Output the (x, y) coordinate of the center of the cell containing the given text.  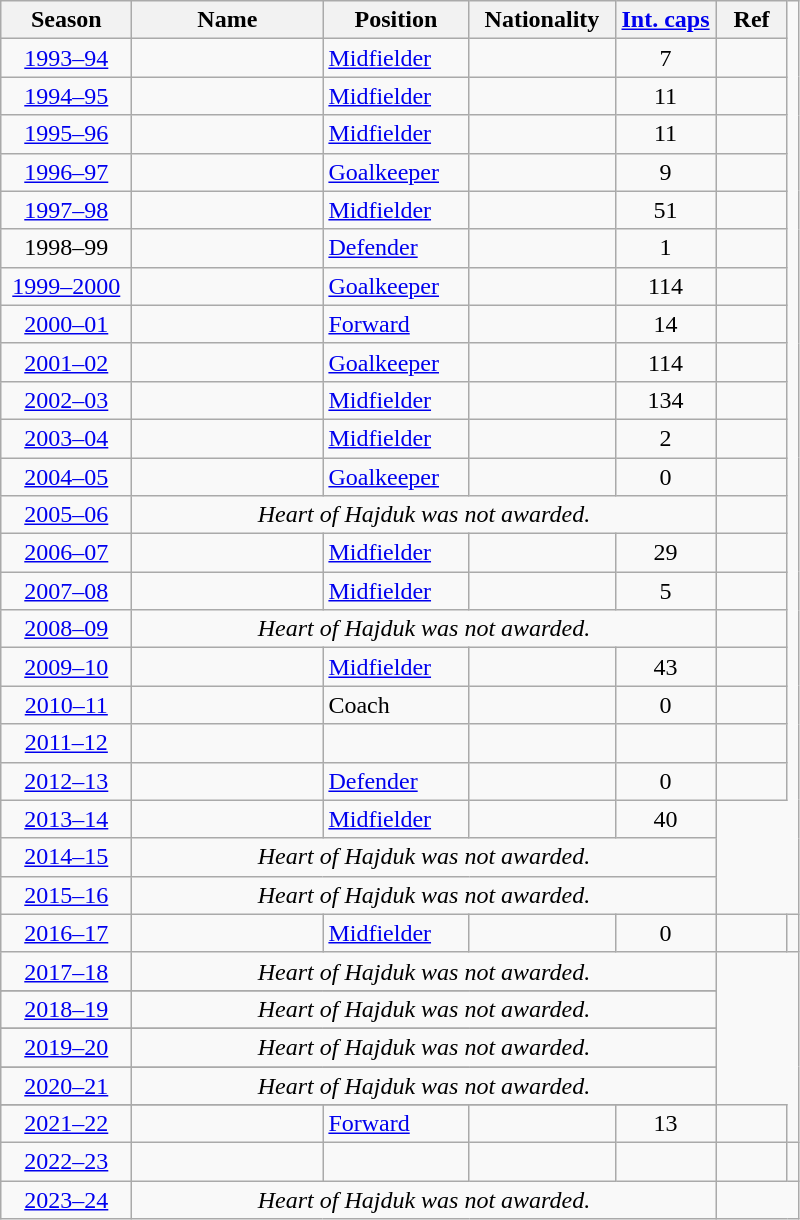
9 (666, 172)
2016–17 (66, 933)
2006–07 (66, 553)
5 (666, 591)
1 (666, 248)
1997–98 (66, 210)
2020–21 (66, 1085)
2014–15 (66, 857)
Position (396, 20)
2019–20 (66, 1047)
1993–94 (66, 58)
40 (666, 819)
2011–12 (66, 743)
Ref (752, 20)
2010–11 (66, 705)
134 (666, 400)
Nationality (542, 20)
Season (66, 20)
14 (666, 324)
7 (666, 58)
2001–02 (66, 362)
2005–06 (66, 515)
13 (666, 1124)
2015–16 (66, 895)
51 (666, 210)
2009–10 (66, 667)
2013–14 (66, 819)
2012–13 (66, 781)
2000–01 (66, 324)
1998–99 (66, 248)
2008–09 (66, 629)
43 (666, 667)
2007–08 (66, 591)
2004–05 (66, 477)
1995–96 (66, 134)
1999–2000 (66, 286)
2018–19 (66, 1009)
2017–18 (66, 971)
2021–22 (66, 1124)
1996–97 (66, 172)
Name (228, 20)
2022–23 (66, 1162)
2003–04 (66, 438)
1994–95 (66, 96)
2023–24 (66, 1200)
Coach (396, 705)
2 (666, 438)
2002–03 (66, 400)
29 (666, 553)
Int. caps (666, 20)
